Return the [X, Y] coordinate for the center point of the cell that contains the specified text.  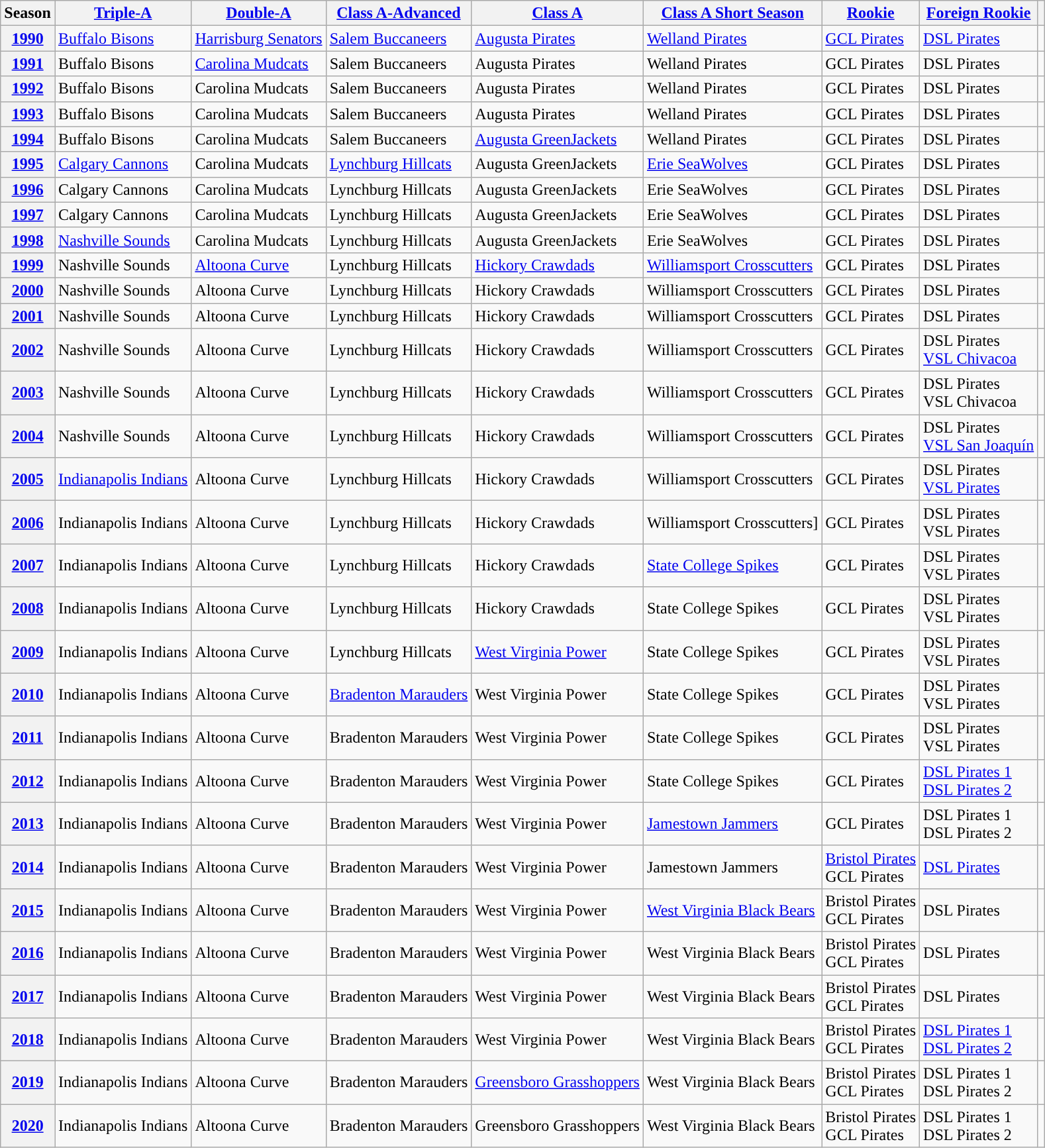
1998 [28, 240]
Rookie [871, 13]
2008 [28, 608]
Class A Short Season [732, 13]
Triple-A [123, 13]
2011 [28, 738]
1999 [28, 265]
1997 [28, 215]
2013 [28, 824]
2010 [28, 694]
2016 [28, 953]
Class A [558, 13]
1995 [28, 164]
2003 [28, 393]
2018 [28, 1040]
2007 [28, 566]
2019 [28, 1082]
Williamsport Crosscutters] [732, 522]
2012 [28, 780]
2014 [28, 866]
1992 [28, 89]
2020 [28, 1126]
Foreign Rookie [979, 13]
DSL PiratesVSL San Joaquín [979, 436]
2004 [28, 436]
2009 [28, 652]
Double-A [258, 13]
2001 [28, 316]
2017 [28, 996]
Harrisburg Senators [258, 38]
1994 [28, 139]
2015 [28, 910]
1996 [28, 189]
Season [28, 13]
2002 [28, 350]
2000 [28, 290]
1990 [28, 38]
2006 [28, 522]
1993 [28, 114]
2005 [28, 480]
1991 [28, 64]
Class A-Advanced [399, 13]
